Capture the cell that displays the provided text and extract its [X, Y] central coordinate. 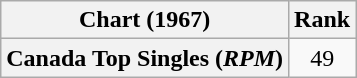
Rank [322, 20]
Chart (1967) [145, 20]
49 [322, 58]
Canada Top Singles (RPM) [145, 58]
